Identify which cell holds the provided text, then report its (X, Y) central coordinate. 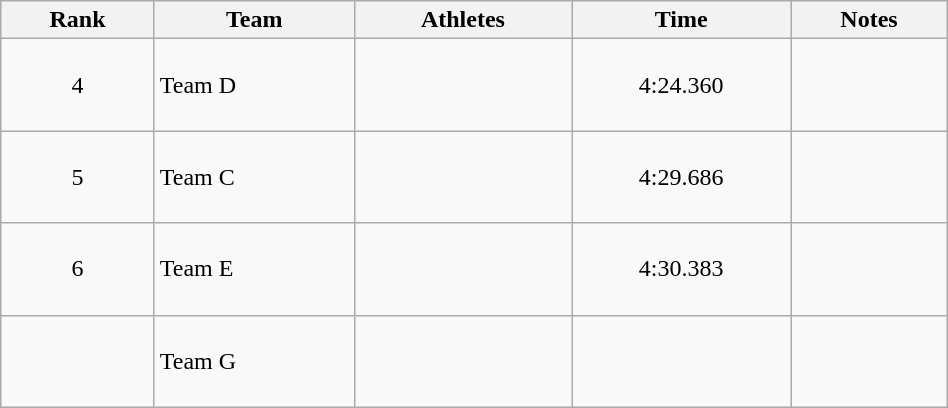
Rank (78, 20)
Team G (254, 361)
Team E (254, 269)
Athletes (462, 20)
6 (78, 269)
Time (682, 20)
4:29.686 (682, 177)
Notes (870, 20)
4:30.383 (682, 269)
Team D (254, 85)
4 (78, 85)
4:24.360 (682, 85)
Team (254, 20)
Team C (254, 177)
5 (78, 177)
